Pinpoint the cell where the given text exists, returning its (x, y) midpoint coordinate. 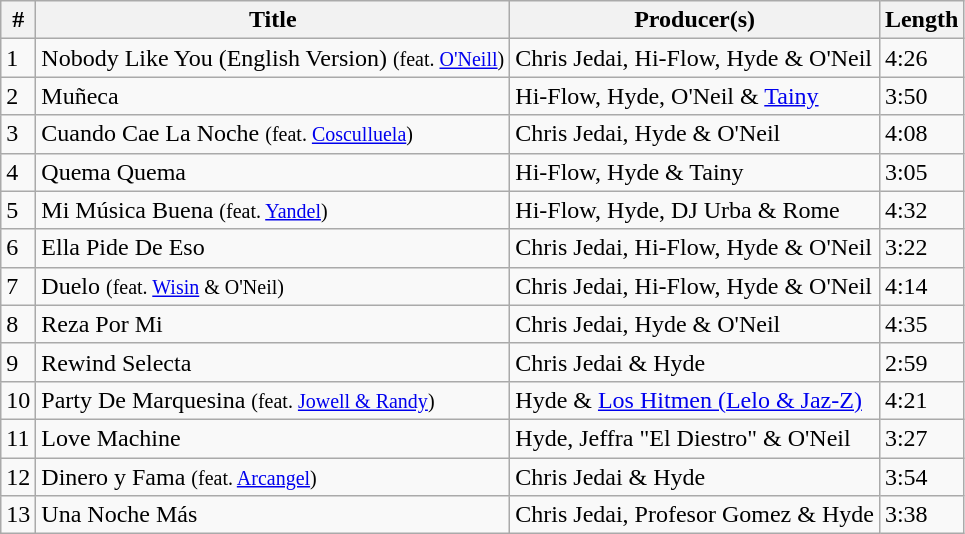
2:59 (921, 362)
3:27 (921, 438)
Dinero y Fama (feat. Arcangel) (273, 477)
Chris Jedai, Profesor Gomez & Hyde (695, 515)
12 (18, 477)
11 (18, 438)
3:22 (921, 248)
Hyde, Jeffra "El Diestro" & O'Neil (695, 438)
3:50 (921, 96)
Quema Quema (273, 172)
4:32 (921, 210)
Hi-Flow, Hyde & Tainy (695, 172)
Hyde & Los Hitmen (Lelo & Jaz-Z) (695, 400)
Love Machine (273, 438)
Nobody Like You (English Version) (feat. O'Neill) (273, 58)
Hi-Flow, Hyde, DJ Urba & Rome (695, 210)
# (18, 20)
9 (18, 362)
7 (18, 286)
3:05 (921, 172)
Reza Por Mi (273, 324)
4 (18, 172)
8 (18, 324)
Ella Pide De Eso (273, 248)
Una Noche Más (273, 515)
Duelo (feat. Wisin & O'Neil) (273, 286)
Party De Marquesina (feat. Jowell & Randy) (273, 400)
3:54 (921, 477)
Hi-Flow, Hyde, O'Neil & Tainy (695, 96)
4:14 (921, 286)
Producer(s) (695, 20)
5 (18, 210)
1 (18, 58)
Rewind Selecta (273, 362)
2 (18, 96)
Length (921, 20)
4:21 (921, 400)
4:35 (921, 324)
6 (18, 248)
10 (18, 400)
Cuando Cae La Noche (feat. Cosculluela) (273, 134)
4:08 (921, 134)
4:26 (921, 58)
3 (18, 134)
3:38 (921, 515)
Mi Música Buena (feat. Yandel) (273, 210)
13 (18, 515)
Muñeca (273, 96)
Title (273, 20)
